Identify which cell holds the provided text, then report its (x, y) central coordinate. 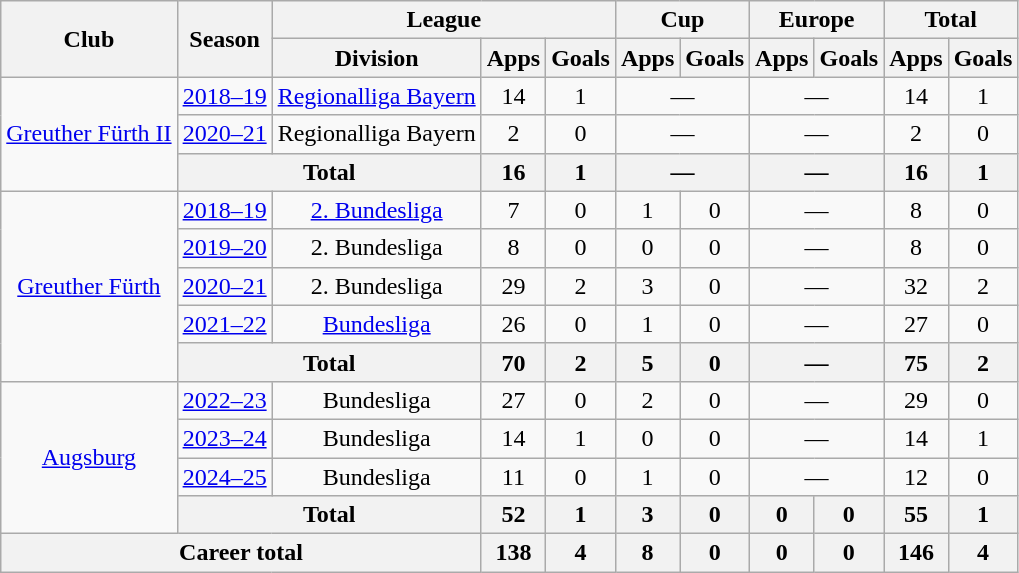
5 (647, 362)
Cup (682, 20)
Club (89, 39)
52 (513, 515)
Augsburg (89, 457)
70 (513, 362)
11 (513, 477)
Career total (241, 553)
League (444, 20)
32 (916, 286)
2019–20 (224, 248)
2024–25 (224, 477)
Greuther Fürth II (89, 134)
146 (916, 553)
12 (916, 477)
26 (513, 324)
55 (916, 515)
7 (513, 210)
2023–24 (224, 438)
Season (224, 39)
75 (916, 362)
138 (513, 553)
2021–22 (224, 324)
Greuther Fürth (89, 286)
Europe (817, 20)
Division (376, 58)
2022–23 (224, 400)
